Search for the cell housing the specified text and yield its (X, Y) center coordinate. 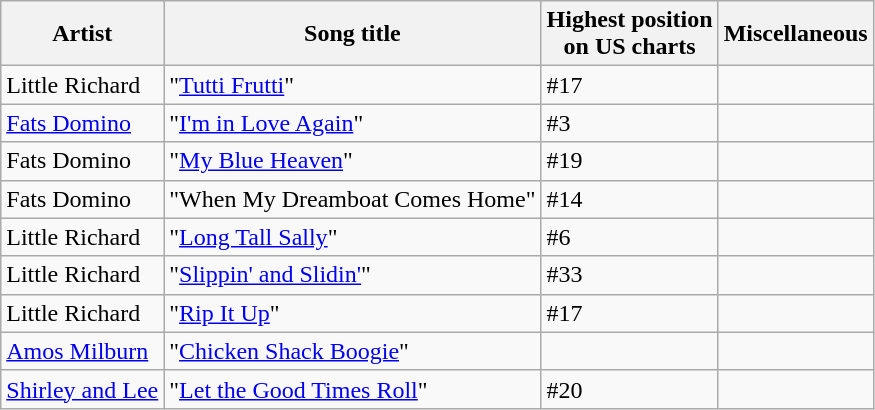
#6 (630, 237)
"I'm in Love Again" (352, 123)
Miscellaneous (796, 34)
#33 (630, 275)
"My Blue Heaven" (352, 161)
Highest position on US charts (630, 34)
"Rip It Up" (352, 313)
#3 (630, 123)
Song title (352, 34)
Shirley and Lee (82, 389)
Amos Milburn (82, 351)
"When My Dreamboat Comes Home" (352, 199)
#19 (630, 161)
"Let the Good Times Roll" (352, 389)
"Chicken Shack Boogie" (352, 351)
#20 (630, 389)
"Tutti Frutti" (352, 85)
Artist (82, 34)
#14 (630, 199)
"Long Tall Sally" (352, 237)
"Slippin' and Slidin'" (352, 275)
